Return [X, Y] of the center of cell containing provided text 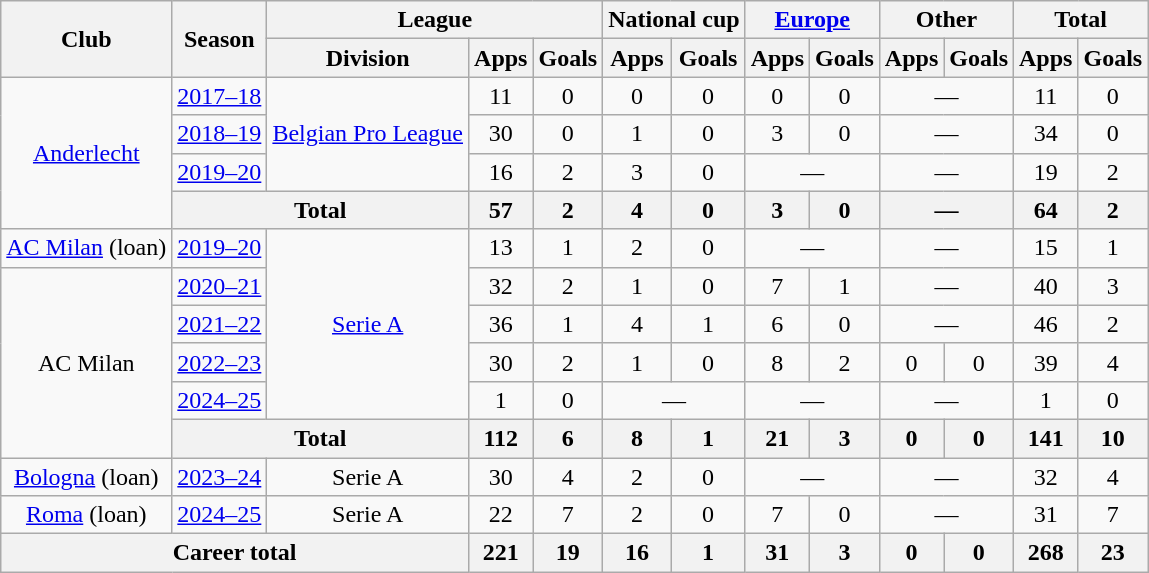
40 [1046, 286]
League [435, 20]
Anderlecht [86, 153]
34 [1046, 134]
2017–18 [220, 96]
Club [86, 39]
36 [501, 324]
2021–22 [220, 324]
64 [1046, 210]
Belgian Pro League [368, 134]
2022–23 [220, 362]
2020–21 [220, 286]
Career total [235, 553]
221 [501, 553]
15 [1046, 248]
112 [501, 438]
2018–19 [220, 134]
21 [777, 438]
39 [1046, 362]
268 [1046, 553]
Season [220, 39]
57 [501, 210]
AC Milan [86, 362]
10 [1113, 438]
2023–24 [220, 477]
AC Milan (loan) [86, 248]
Roma (loan) [86, 515]
141 [1046, 438]
Europe [812, 20]
23 [1113, 553]
22 [501, 515]
Division [368, 58]
National cup [674, 20]
Other [946, 20]
46 [1046, 324]
13 [501, 248]
Bologna (loan) [86, 477]
